From the cell containing the given text, extract its center point as (x, y) coordinate. 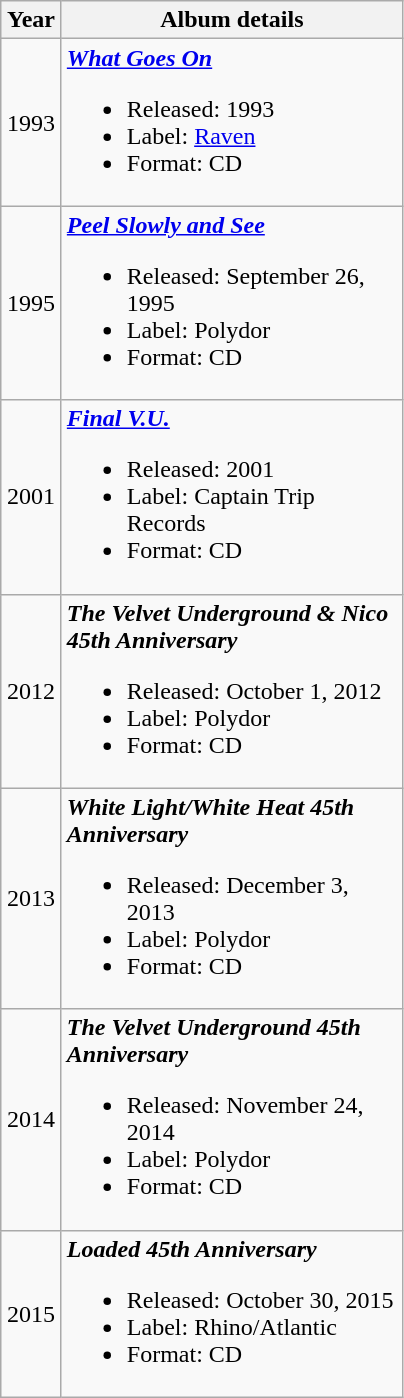
Peel Slowly and SeeReleased: September 26, 1995Label: PolydorFormat: CD (232, 303)
The Velvet Underground & Nico 45th AnniversaryReleased: October 1, 2012Label: PolydorFormat: CD (232, 691)
2001 (32, 497)
1995 (32, 303)
Final V.U.Released: 2001Label: Captain Trip RecordsFormat: CD (232, 497)
Year (32, 20)
White Light/White Heat 45th AnniversaryReleased: December 3, 2013Label: PolydorFormat: CD (232, 898)
2012 (32, 691)
Loaded 45th AnniversaryReleased: October 30, 2015Label: Rhino/AtlanticFormat: CD (232, 1314)
2013 (32, 898)
What Goes OnReleased: 1993Label: RavenFormat: CD (232, 122)
2015 (32, 1314)
1993 (32, 122)
Album details (232, 20)
2014 (32, 1120)
The Velvet Underground 45th AnniversaryReleased: November 24, 2014Label: PolydorFormat: CD (232, 1120)
